Search for the cell housing the specified text and yield its (X, Y) center coordinate. 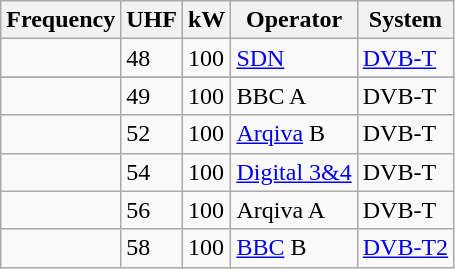
BBC A (294, 96)
Operator (294, 20)
58 (152, 248)
52 (152, 134)
DVB-T2 (405, 248)
Digital 3&4 (294, 172)
kW (206, 20)
56 (152, 210)
Frequency (61, 20)
SDN (294, 58)
54 (152, 172)
Arqiva B (294, 134)
UHF (152, 20)
Arqiva A (294, 210)
BBC B (294, 248)
48 (152, 58)
System (405, 20)
49 (152, 96)
